Detect which cell encompasses the target text, then output its (X, Y) center coordinate. 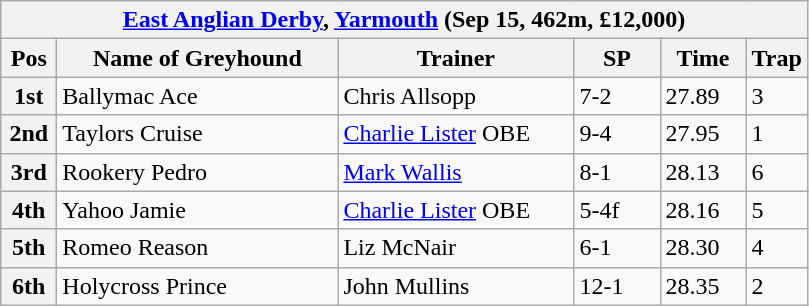
6-1 (617, 248)
5th (29, 248)
28.35 (703, 286)
Pos (29, 58)
6 (776, 172)
Yahoo Jamie (198, 210)
East Anglian Derby, Yarmouth (Sep 15, 462m, £12,000) (404, 20)
5 (776, 210)
Trap (776, 58)
Liz McNair (456, 248)
2nd (29, 134)
4 (776, 248)
3rd (29, 172)
4th (29, 210)
28.16 (703, 210)
12-1 (617, 286)
SP (617, 58)
Trainer (456, 58)
Romeo Reason (198, 248)
3 (776, 96)
Holycross Prince (198, 286)
1st (29, 96)
9-4 (617, 134)
Chris Allsopp (456, 96)
7-2 (617, 96)
5-4f (617, 210)
Taylors Cruise (198, 134)
Time (703, 58)
28.13 (703, 172)
1 (776, 134)
2 (776, 286)
Ballymac Ace (198, 96)
28.30 (703, 248)
Mark Wallis (456, 172)
8-1 (617, 172)
Rookery Pedro (198, 172)
27.89 (703, 96)
John Mullins (456, 286)
27.95 (703, 134)
6th (29, 286)
Name of Greyhound (198, 58)
